Find where the given text appears and provide that cell's center as (X, Y) coordinate. 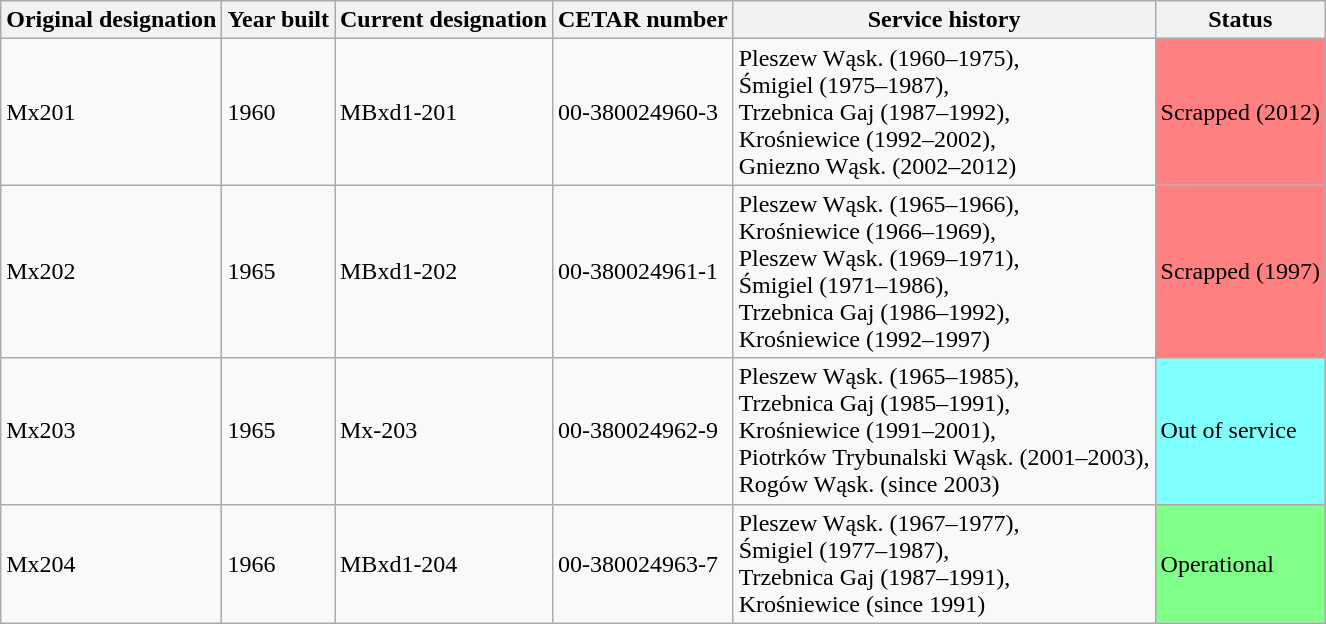
MBxd1-201 (443, 112)
Current designation (443, 20)
Out of service (1240, 431)
MBxd1-202 (443, 272)
Scrapped (1997) (1240, 272)
Mx203 (112, 431)
CETAR number (642, 20)
00-380024963-7 (642, 564)
Pleszew Wąsk. (1965–1985),Trzebnica Gaj (1985–1991),Krośniewice (1991–2001),Piotrków Trybunalski Wąsk. (2001–2003),Rogów Wąsk. (since 2003) (944, 431)
Original designation (112, 20)
00-380024962-9 (642, 431)
Operational (1240, 564)
Mx-203 (443, 431)
00-380024960-3 (642, 112)
1960 (278, 112)
00-380024961-1 (642, 272)
Pleszew Wąsk. (1965–1966),Krośniewice (1966–1969),Pleszew Wąsk. (1969–1971),Śmigiel (1971–1986),Trzebnica Gaj (1986–1992),Krośniewice (1992–1997) (944, 272)
Status (1240, 20)
1966 (278, 564)
MBxd1-204 (443, 564)
Pleszew Wąsk. (1960–1975),Śmigiel (1975–1987),Trzebnica Gaj (1987–1992),Krośniewice (1992–2002),Gniezno Wąsk. (2002–2012) (944, 112)
Scrapped (2012) (1240, 112)
Service history (944, 20)
Mx202 (112, 272)
Mx201 (112, 112)
Year built (278, 20)
Pleszew Wąsk. (1967–1977),Śmigiel (1977–1987),Trzebnica Gaj (1987–1991),Krośniewice (since 1991) (944, 564)
Mx204 (112, 564)
